Search for the cell housing the specified text and yield its [x, y] center coordinate. 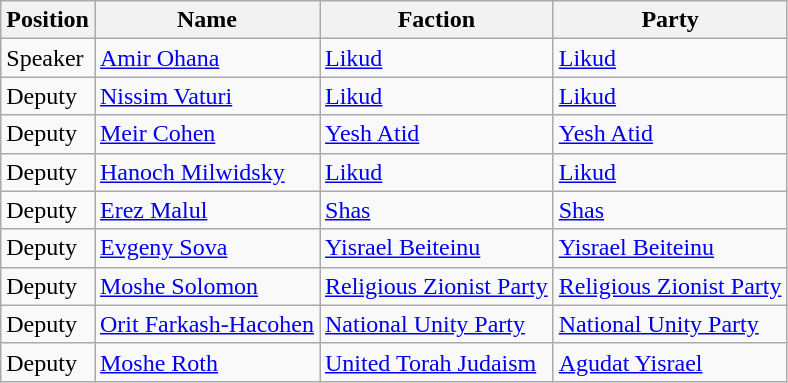
Name [206, 20]
Meir Cohen [206, 134]
Moshe Solomon [206, 286]
Position [48, 20]
Hanoch Milwidsky [206, 172]
Moshe Roth [206, 362]
Evgeny Sova [206, 248]
Orit Farkash-Hacohen [206, 324]
Party [670, 20]
Erez Malul [206, 210]
Faction [437, 20]
Amir Ohana [206, 58]
Speaker [48, 58]
United Torah Judaism [437, 362]
Agudat Yisrael [670, 362]
Nissim Vaturi [206, 96]
